Provide the [X, Y] coordinate of the cell's center where the given text is located.  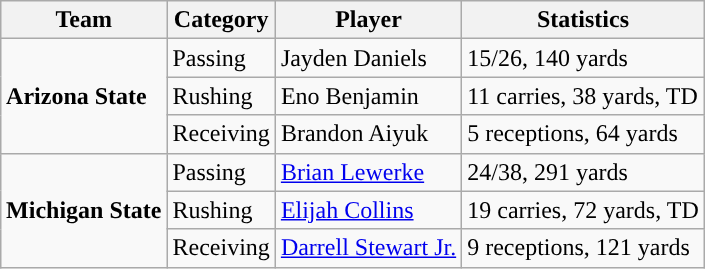
Brandon Aiyuk [368, 134]
9 receptions, 121 yards [584, 248]
5 receptions, 64 yards [584, 134]
Player [368, 20]
19 carries, 72 yards, TD [584, 210]
Statistics [584, 20]
15/26, 140 yards [584, 58]
Brian Lewerke [368, 172]
Arizona State [84, 96]
Eno Benjamin [368, 96]
Team [84, 20]
11 carries, 38 yards, TD [584, 96]
Category [221, 20]
24/38, 291 yards [584, 172]
Michigan State [84, 210]
Elijah Collins [368, 210]
Darrell Stewart Jr. [368, 248]
Jayden Daniels [368, 58]
